Identify which cell holds the provided text, then report its [X, Y] central coordinate. 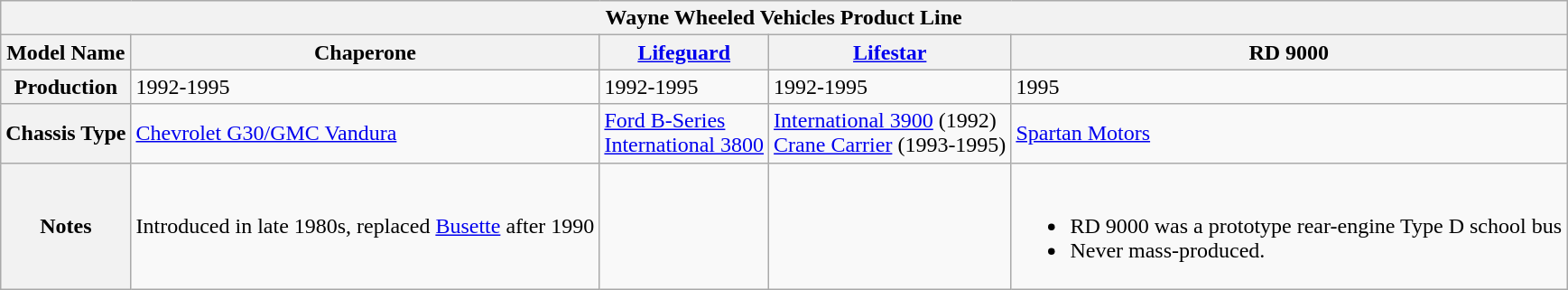
Notes [66, 226]
Wayne Wheeled Vehicles Product Line [784, 18]
Chassis Type [66, 134]
Lifestar [890, 52]
Lifeguard [684, 52]
1995 [1289, 87]
Ford B-SeriesInternational 3800 [684, 134]
RD 9000 was a prototype rear-engine Type D school busNever mass-produced. [1289, 226]
Production [66, 87]
Chevrolet G30/GMC Vandura [365, 134]
RD 9000 [1289, 52]
Spartan Motors [1289, 134]
Model Name [66, 52]
Introduced in late 1980s, replaced Busette after 1990 [365, 226]
International 3900 (1992)Crane Carrier (1993-1995) [890, 134]
Chaperone [365, 52]
